Determine the (X, Y) coordinate at the center of the cell enclosing the given text.  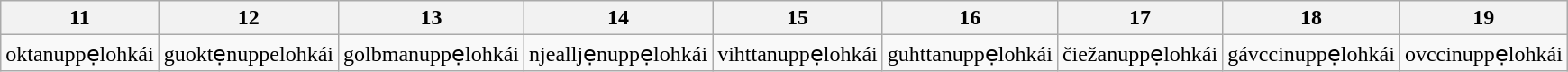
11 (79, 18)
ovccinuppẹlohkái (1483, 53)
16 (970, 18)
njealljẹnuppẹlohkái (618, 53)
18 (1312, 18)
12 (249, 18)
19 (1483, 18)
gávccinuppẹlohkái (1312, 53)
15 (798, 18)
guhttanuppẹlohkái (970, 53)
oktanuppẹlohkái (79, 53)
vihttanuppẹlohkái (798, 53)
14 (618, 18)
čiežanuppẹlohkái (1139, 53)
guoktẹnuppelohkái (249, 53)
13 (432, 18)
golbmanuppẹlohkái (432, 53)
17 (1139, 18)
